Return (X, Y) of the center of cell containing provided text 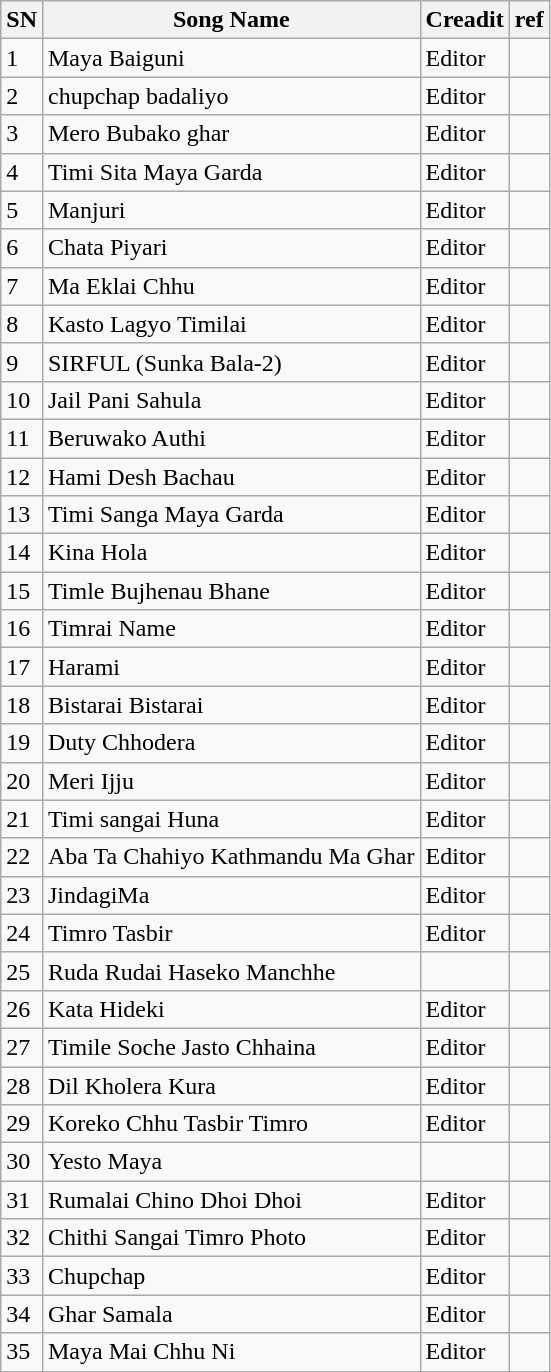
Kina Hola (231, 553)
Ma Eklai Chhu (231, 286)
Ghar Samala (231, 1314)
31 (22, 1200)
11 (22, 438)
Song Name (231, 20)
18 (22, 705)
Bistarai Bistarai (231, 705)
Ruda Rudai Haseko Manchhe (231, 971)
14 (22, 553)
21 (22, 819)
17 (22, 667)
Manjuri (231, 210)
1 (22, 58)
9 (22, 362)
5 (22, 210)
30 (22, 1162)
32 (22, 1238)
Hami Desh Bachau (231, 477)
16 (22, 629)
Maya Mai Chhu Ni (231, 1352)
25 (22, 971)
2 (22, 96)
ref (529, 20)
26 (22, 1009)
12 (22, 477)
35 (22, 1352)
Timle Bujhenau Bhane (231, 591)
SN (22, 20)
Kasto Lagyo Timilai (231, 324)
10 (22, 400)
7 (22, 286)
Yesto Maya (231, 1162)
Duty Chhodera (231, 743)
Timro Tasbir (231, 933)
19 (22, 743)
Timi Sanga Maya Garda (231, 515)
29 (22, 1124)
SIRFUL (Sunka Bala-2) (231, 362)
JindagiMa (231, 895)
20 (22, 781)
6 (22, 248)
28 (22, 1085)
Chata Piyari (231, 248)
Jail Pani Sahula (231, 400)
Meri Ijju (231, 781)
24 (22, 933)
27 (22, 1047)
Timrai Name (231, 629)
Chithi Sangai Timro Photo (231, 1238)
15 (22, 591)
Beruwako Authi (231, 438)
Timile Soche Jasto Chhaina (231, 1047)
23 (22, 895)
Aba Ta Chahiyo Kathmandu Ma Ghar (231, 857)
13 (22, 515)
Kata Hideki (231, 1009)
Timi sangai Huna (231, 819)
Maya Baiguni (231, 58)
8 (22, 324)
3 (22, 134)
chupchap badaliyo (231, 96)
Rumalai Chino Dhoi Dhoi (231, 1200)
Creadit (464, 20)
Mero Bubako ghar (231, 134)
Koreko Chhu Tasbir Timro (231, 1124)
Harami (231, 667)
34 (22, 1314)
22 (22, 857)
Dil Kholera Kura (231, 1085)
Chupchap (231, 1276)
4 (22, 172)
33 (22, 1276)
Timi Sita Maya Garda (231, 172)
